From the cell containing the given text, extract its center point as (x, y) coordinate. 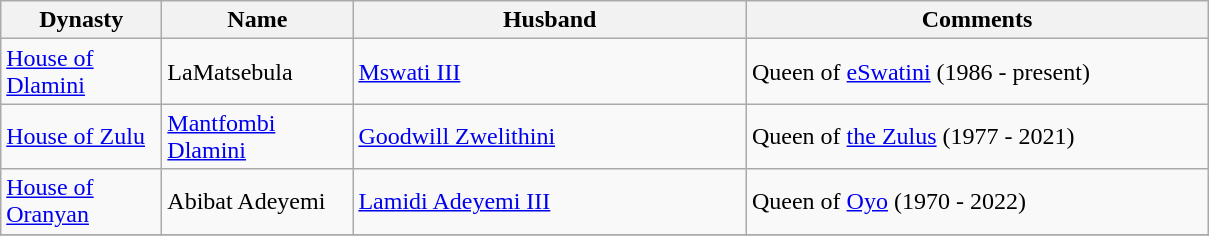
House of Oranyan (82, 202)
Queen of the Zulus (1977 - 2021) (976, 136)
Mantfombi Dlamini (258, 136)
House of Dlamini (82, 72)
Abibat Adeyemi (258, 202)
Name (258, 20)
House of Zulu (82, 136)
Husband (550, 20)
Lamidi Adeyemi III (550, 202)
Goodwill Zwelithini (550, 136)
Comments (976, 20)
Queen of Oyo (1970 - 2022) (976, 202)
Dynasty (82, 20)
Mswati III (550, 72)
Queen of eSwatini (1986 - present) (976, 72)
LaMatsebula (258, 72)
